Output the [X, Y] coordinate of the center of the cell containing the given text.  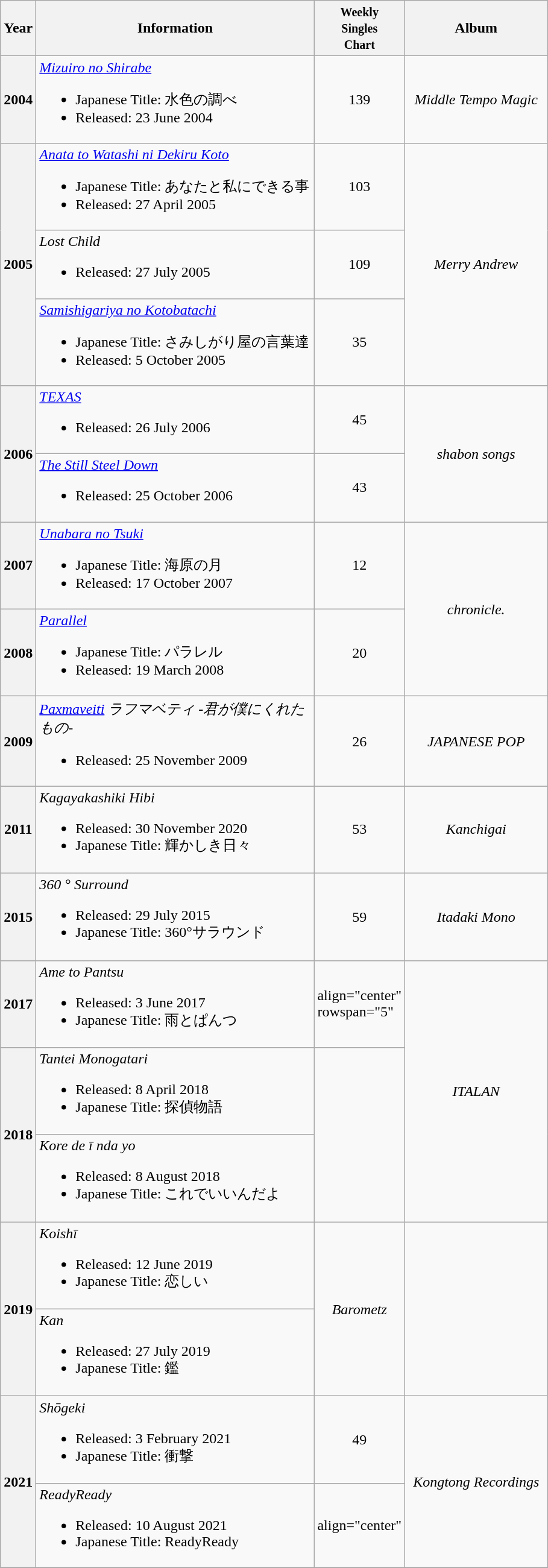
JAPANESE POP [476, 741]
2005 [18, 264]
Tantei MonogatariReleased: 8 April 2018Japanese Title: 探偵物語 [175, 1091]
Kongtong Recordings [476, 1482]
ReadyReadyReleased: 10 August 2021Japanese Title: ReadyReady [175, 1525]
Kanchigai [476, 830]
TEXASReleased: 26 July 2006 [175, 420]
139 [359, 100]
Album [476, 28]
2004 [18, 100]
Kagayakashiki HibiReleased: 30 November 2020Japanese Title: 輝かしき日々 [175, 830]
2007 [18, 565]
360 ° SurroundReleased: 29 July 2015Japanese Title: 360°サラウンド [175, 916]
2015 [18, 916]
2017 [18, 1004]
43 [359, 488]
45 [359, 420]
2021 [18, 1482]
2018 [18, 1135]
ITALAN [476, 1091]
2011 [18, 830]
109 [359, 264]
2008 [18, 652]
KoishīReleased: 12 June 2019Japanese Title: 恋しい [175, 1266]
Information [175, 28]
12 [359, 565]
Itadaki Mono [476, 916]
Paxmaveiti ラフマベティ -君が僕にくれたもの-Released: 25 November 2009 [175, 741]
Anata to Watashi ni Dekiru KotoJapanese Title: あなたと私にできる事Released: 27 April 2005 [175, 187]
2006 [18, 454]
Lost ChildReleased: 27 July 2005 [175, 264]
ShōgekiReleased: 3 February 2021Japanese Title: 衝撃 [175, 1440]
103 [359, 187]
shabon songs [476, 454]
align="center" rowspan="5" [359, 1004]
KanReleased: 27 July 2019Japanese Title: 鑑 [175, 1353]
49 [359, 1440]
Unabara no TsukiJapanese Title: 海原の月Released: 17 October 2007 [175, 565]
Samishigariya no KotobatachiJapanese Title: さみしがり屋の言葉達Released: 5 October 2005 [175, 342]
Mizuiro no ShirabeJapanese Title: 水色の調べReleased: 23 June 2004 [175, 100]
Merry Andrew [476, 264]
align="center" [359, 1525]
Year [18, 28]
Middle Tempo Magic [476, 100]
Ame to PantsuReleased: 3 June 2017Japanese Title: 雨とぱんつ [175, 1004]
59 [359, 916]
20 [359, 652]
Barometz [359, 1309]
WeeklySinglesChart [359, 28]
35 [359, 342]
2009 [18, 741]
26 [359, 741]
chronicle. [476, 609]
Kore de ī nda yoReleased: 8 August 2018Japanese Title: これでいいんだよ [175, 1178]
2019 [18, 1309]
53 [359, 830]
The Still Steel DownReleased: 25 October 2006 [175, 488]
ParallelJapanese Title: パラレルReleased: 19 March 2008 [175, 652]
